From the cell containing the given text, extract its center point as [X, Y] coordinate. 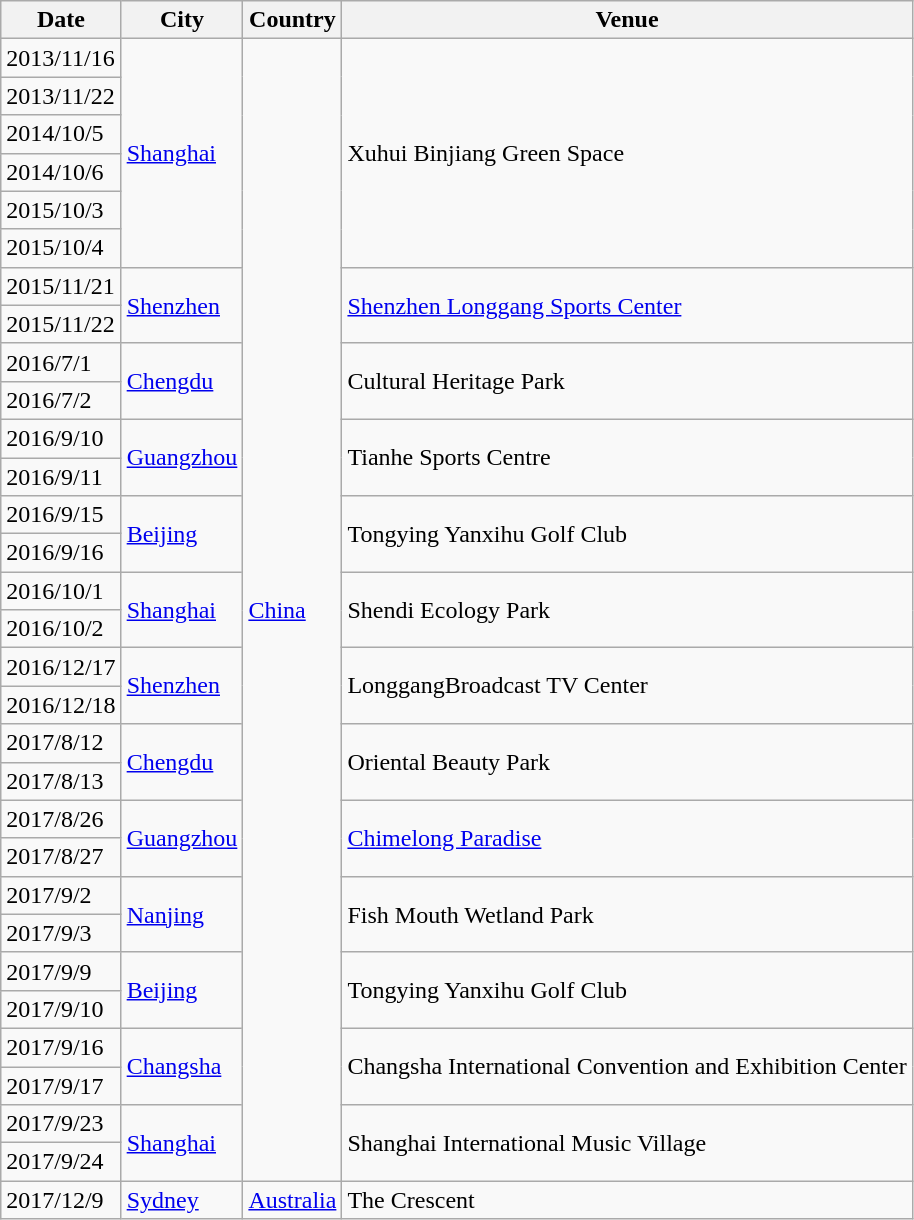
2016/12/17 [61, 667]
2013/11/16 [61, 58]
Sydney [182, 1200]
2015/11/22 [61, 324]
2017/9/3 [61, 933]
2016/7/1 [61, 362]
2017/9/23 [61, 1124]
Xuhui Binjiang Green Space [627, 153]
Tianhe Sports Centre [627, 457]
2017/12/9 [61, 1200]
City [182, 20]
Fish Mouth Wetland Park [627, 914]
2014/10/6 [61, 172]
Shenzhen Longgang Sports Center [627, 305]
2016/9/10 [61, 438]
2017/9/17 [61, 1085]
2016/7/2 [61, 400]
Cultural Heritage Park [627, 381]
2015/10/4 [61, 248]
2017/9/9 [61, 971]
2017/9/16 [61, 1047]
Changsha [182, 1066]
2014/10/5 [61, 134]
2015/11/21 [61, 286]
2016/12/18 [61, 705]
Date [61, 20]
Country [292, 20]
2017/9/24 [61, 1162]
2016/9/16 [61, 553]
2015/10/3 [61, 210]
Chimelong Paradise [627, 838]
Shanghai International Music Village [627, 1143]
Venue [627, 20]
Australia [292, 1200]
2016/10/2 [61, 629]
China [292, 610]
2017/8/27 [61, 857]
Nanjing [182, 914]
LonggangBroadcast TV Center [627, 686]
2017/9/2 [61, 895]
Shendi Ecology Park [627, 610]
Oriental Beauty Park [627, 762]
2013/11/22 [61, 96]
The Crescent [627, 1200]
2017/8/26 [61, 819]
2016/9/11 [61, 477]
2016/9/15 [61, 515]
2017/8/13 [61, 781]
2017/9/10 [61, 1009]
Changsha International Convention and Exhibition Center [627, 1066]
2017/8/12 [61, 743]
2016/10/1 [61, 591]
